Scan for the cell matching the given text and deliver its (X, Y) coordinate at center. 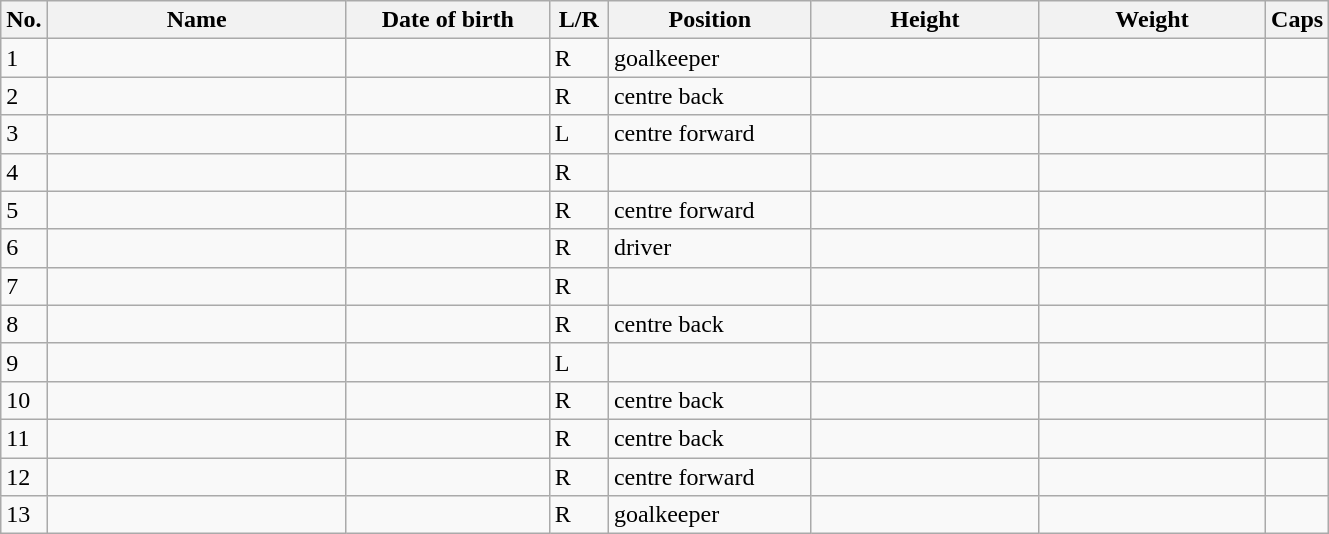
5 (24, 210)
No. (24, 20)
3 (24, 134)
6 (24, 248)
L/R (578, 20)
driver (710, 248)
4 (24, 172)
7 (24, 286)
10 (24, 400)
13 (24, 515)
9 (24, 362)
Weight (1152, 20)
Position (710, 20)
Name (196, 20)
8 (24, 324)
Date of birth (448, 20)
11 (24, 438)
2 (24, 96)
Caps (1298, 20)
1 (24, 58)
12 (24, 477)
Height (924, 20)
